Locate the cell with the specified text and output its (X, Y) center coordinate. 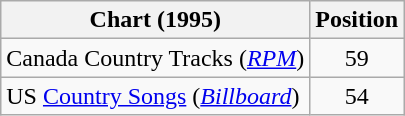
Chart (1995) (156, 20)
Canada Country Tracks (RPM) (156, 58)
59 (357, 58)
54 (357, 96)
Position (357, 20)
US Country Songs (Billboard) (156, 96)
